Extract the [x, y] coordinate from the center of the cell holding the provided text.  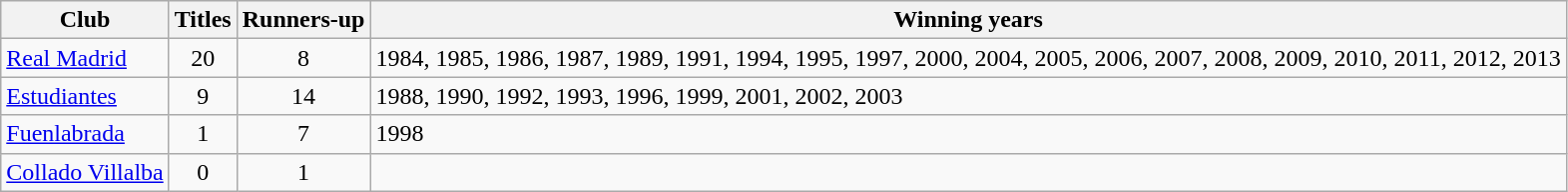
Titles [203, 20]
20 [203, 58]
0 [203, 172]
7 [303, 134]
1984, 1985, 1986, 1987, 1989, 1991, 1994, 1995, 1997, 2000, 2004, 2005, 2006, 2007, 2008, 2009, 2010, 2011, 2012, 2013 [968, 58]
Club [85, 20]
1998 [968, 134]
8 [303, 58]
Runners-up [303, 20]
Fuenlabrada [85, 134]
14 [303, 96]
9 [203, 96]
Estudiantes [85, 96]
Winning years [968, 20]
1988, 1990, 1992, 1993, 1996, 1999, 2001, 2002, 2003 [968, 96]
Collado Villalba [85, 172]
Real Madrid [85, 58]
